Detect which cell encompasses the target text, then output its (x, y) center coordinate. 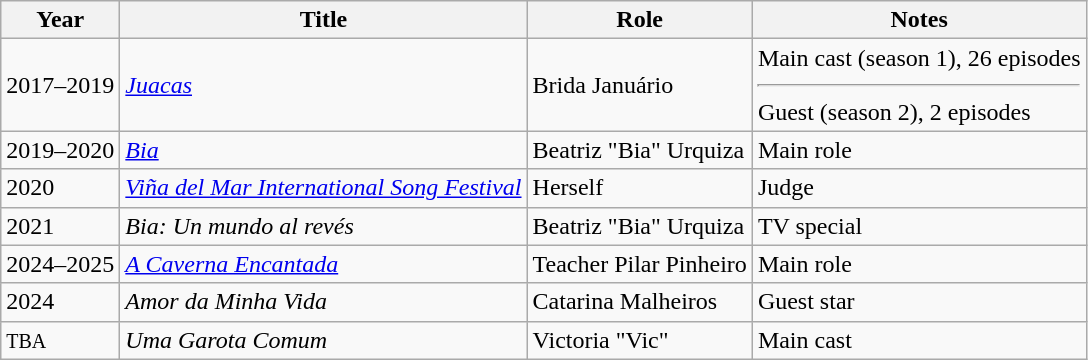
Main cast (919, 340)
Brida Januário (640, 85)
TV special (919, 226)
Notes (919, 20)
Title (324, 20)
Catarina Malheiros (640, 302)
2024 (60, 302)
Bia: Un mundo al revés (324, 226)
Judge (919, 188)
2024–2025 (60, 264)
Guest star (919, 302)
2017–2019 (60, 85)
Uma Garota Comum (324, 340)
Amor da Minha Vida (324, 302)
Year (60, 20)
Viña del Mar International Song Festival (324, 188)
Main cast (season 1), 26 episodesGuest (season 2), 2 episodes (919, 85)
A Caverna Encantada (324, 264)
2019–2020 (60, 150)
Herself (640, 188)
2021 (60, 226)
Bia (324, 150)
2020 (60, 188)
Teacher Pilar Pinheiro (640, 264)
TBA (60, 340)
Juacas (324, 85)
Victoria "Vic" (640, 340)
Role (640, 20)
